Extract the [x, y] coordinate from the center of the cell holding the provided text.  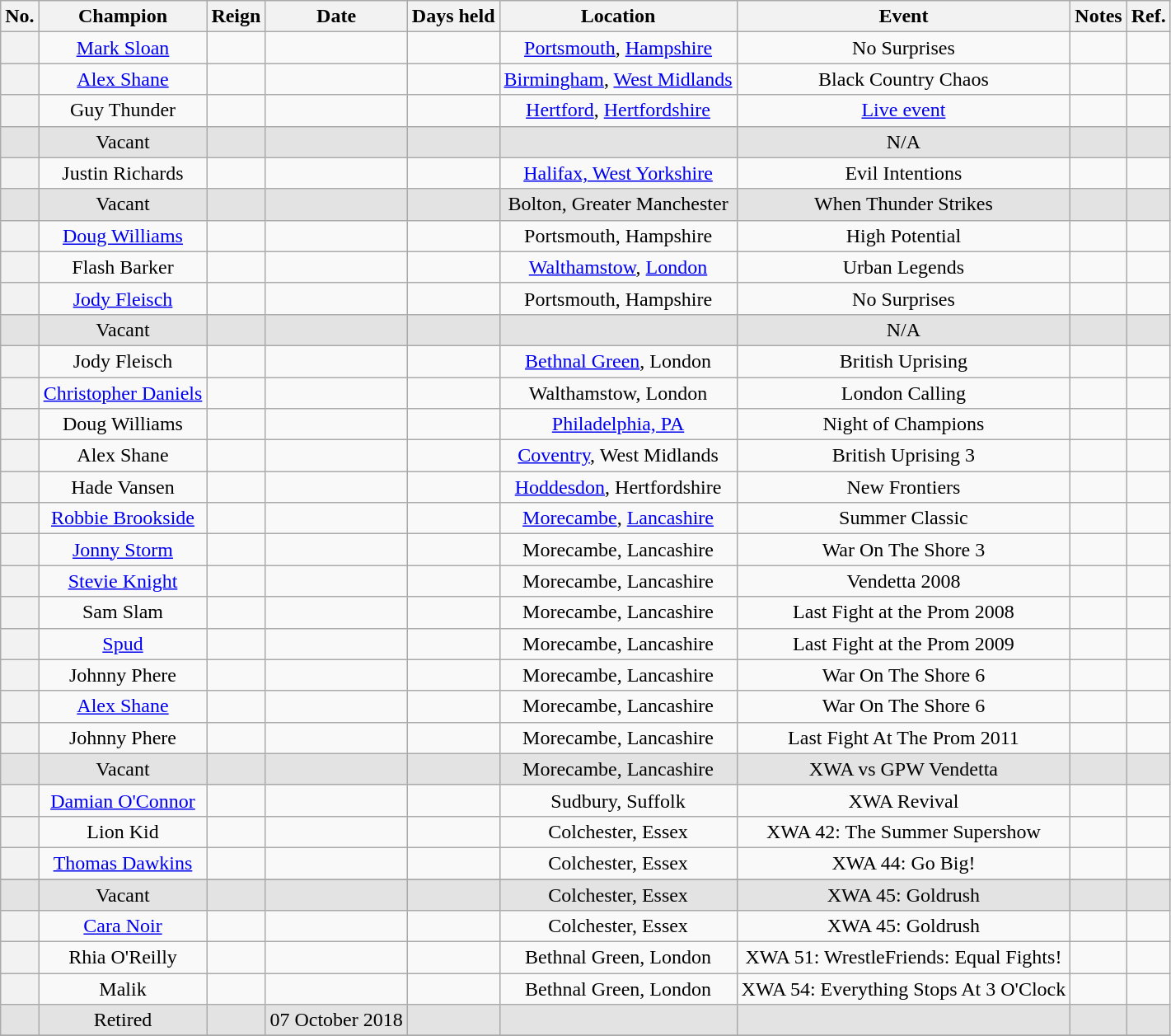
No. [20, 16]
Ref. [1149, 16]
British Uprising [903, 361]
XWA 54: Everything Stops At 3 O'Clock [903, 989]
Thomas Dawkins [123, 863]
Damian O'Connor [123, 800]
Reign [236, 16]
Hertford, Hertfordshire [618, 110]
Black Country Chaos [903, 79]
Hade Vansen [123, 487]
Cara Noir [123, 926]
XWA 51: WrestleFriends: Equal Fights! [903, 958]
Christopher Daniels [123, 393]
Event [903, 16]
Last Fight At The Prom 2011 [903, 738]
XWA vs GPW Vendetta [903, 769]
Evil Intentions [903, 173]
Notes [1098, 16]
Location [618, 16]
London Calling [903, 393]
Malik [123, 989]
Lion Kid [123, 832]
XWA 44: Go Big! [903, 863]
Champion [123, 16]
Philadelphia, PA [618, 424]
Flash Barker [123, 267]
Robbie Brookside [123, 518]
New Frontiers [903, 487]
Sudbury, Suffolk [618, 800]
Summer Classic [903, 518]
Birmingham, West Midlands [618, 79]
Hoddesdon, Hertfordshire [618, 487]
Spud [123, 644]
XWA Revival [903, 800]
XWA 42: The Summer Supershow [903, 832]
Stevie Knight [123, 581]
Bolton, Greater Manchester [618, 204]
Justin Richards [123, 173]
Night of Champions [903, 424]
Last Fight at the Prom 2009 [903, 644]
Jonny Storm [123, 550]
Sam Slam [123, 612]
Retired [123, 1020]
Days held [453, 16]
07 October 2018 [336, 1020]
Last Fight at the Prom 2008 [903, 612]
British Uprising 3 [903, 456]
When Thunder Strikes [903, 204]
Live event [903, 110]
High Potential [903, 236]
Coventry, West Midlands [618, 456]
Rhia O'Reilly [123, 958]
Vendetta 2008 [903, 581]
Urban Legends [903, 267]
Guy Thunder [123, 110]
Halifax, West Yorkshire [618, 173]
Mark Sloan [123, 48]
War On The Shore 3 [903, 550]
Date [336, 16]
